From the cell containing the given text, extract its center point as [X, Y] coordinate. 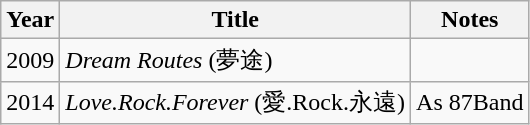
As 87Band [470, 102]
Title [236, 20]
Notes [470, 20]
2014 [30, 102]
2009 [30, 60]
Love.Rock.Forever (愛.Rock.永遠) [236, 102]
Year [30, 20]
Dream Routes (夢途) [236, 60]
